Search for the cell housing the specified text and yield its (x, y) center coordinate. 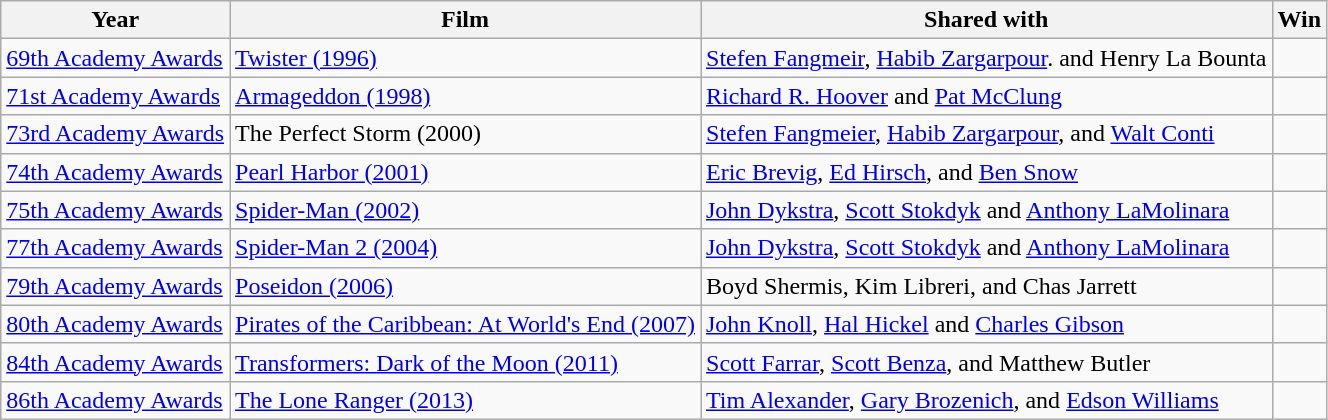
73rd Academy Awards (116, 134)
The Perfect Storm (2000) (466, 134)
John Knoll, Hal Hickel and Charles Gibson (986, 324)
Spider-Man 2 (2004) (466, 248)
84th Academy Awards (116, 362)
The Lone Ranger (2013) (466, 400)
Twister (1996) (466, 58)
Poseidon (2006) (466, 286)
Scott Farrar, Scott Benza, and Matthew Butler (986, 362)
Eric Brevig, Ed Hirsch, and Ben Snow (986, 172)
Tim Alexander, Gary Brozenich, and Edson Williams (986, 400)
80th Academy Awards (116, 324)
77th Academy Awards (116, 248)
71st Academy Awards (116, 96)
Richard R. Hoover and Pat McClung (986, 96)
86th Academy Awards (116, 400)
Transformers: Dark of the Moon (2011) (466, 362)
74th Academy Awards (116, 172)
Armageddon (1998) (466, 96)
Spider-Man (2002) (466, 210)
Boyd Shermis, Kim Libreri, and Chas Jarrett (986, 286)
75th Academy Awards (116, 210)
Film (466, 20)
Year (116, 20)
Stefen Fangmeier, Habib Zargarpour, and Walt Conti (986, 134)
Stefen Fangmeir, Habib Zargarpour. and Henry La Bounta (986, 58)
Shared with (986, 20)
69th Academy Awards (116, 58)
Win (1300, 20)
79th Academy Awards (116, 286)
Pearl Harbor (2001) (466, 172)
Pirates of the Caribbean: At World's End (2007) (466, 324)
